From the cell containing the given text, extract its center point as (X, Y) coordinate. 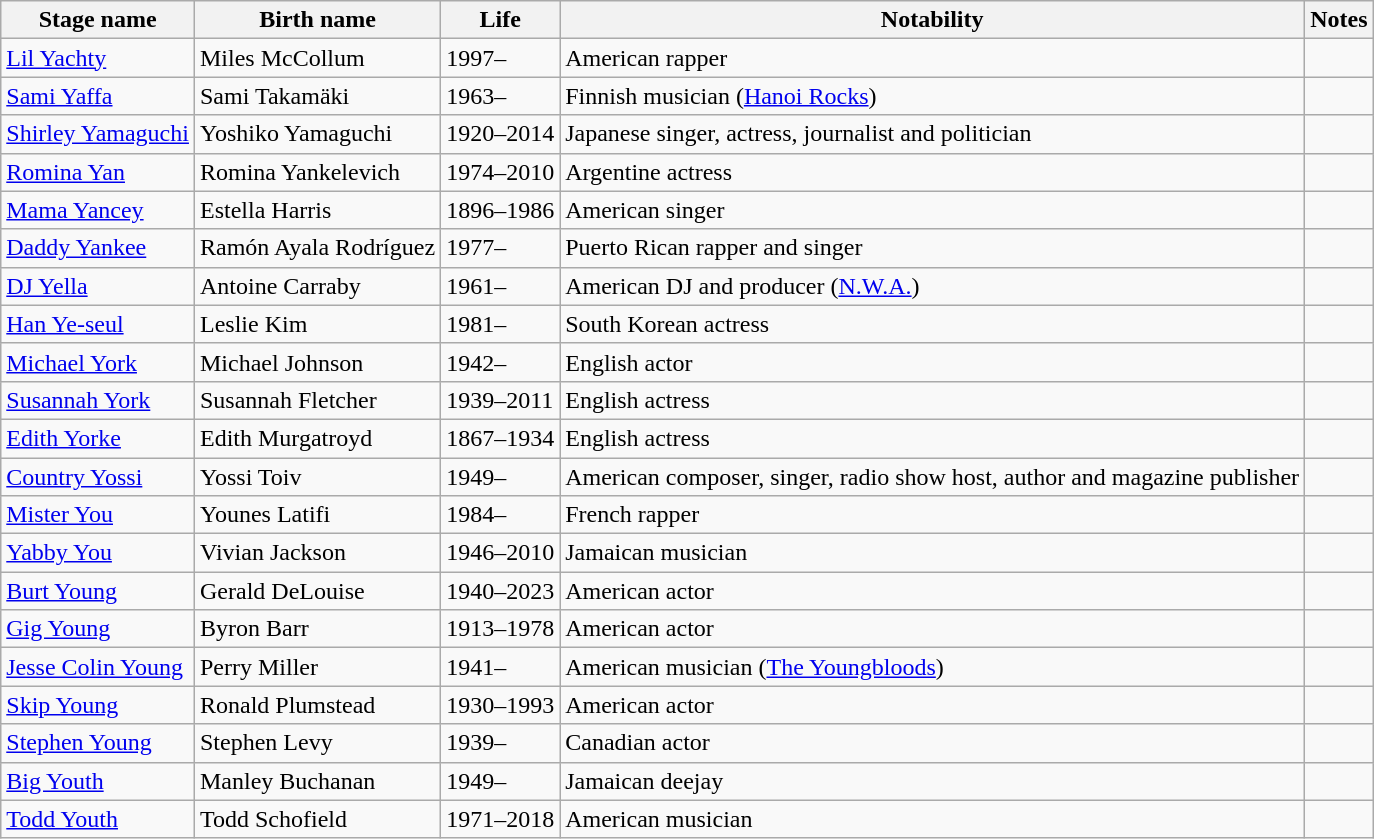
1984– (500, 515)
Finnish musician (Hanoi Rocks) (932, 96)
1896–1986 (500, 210)
Country Yossi (98, 477)
Edith Yorke (98, 438)
Romina Yan (98, 172)
1940–2023 (500, 591)
American DJ and producer (N.W.A.) (932, 286)
Mister You (98, 515)
Daddy Yankee (98, 248)
Birth name (317, 20)
Vivian Jackson (317, 553)
South Korean actress (932, 324)
Michael Johnson (317, 362)
English actor (932, 362)
Romina Yankelevich (317, 172)
Edith Murgatroyd (317, 438)
Leslie Kim (317, 324)
Yoshiko Yamaguchi (317, 134)
Japanese singer, actress, journalist and politician (932, 134)
Notability (932, 20)
French rapper (932, 515)
1920–2014 (500, 134)
Ronald Plumstead (317, 705)
1913–1978 (500, 629)
Gig Young (98, 629)
Stage name (98, 20)
Estella Harris (317, 210)
1939– (500, 743)
Burt Young (98, 591)
DJ Yella (98, 286)
American composer, singer, radio show host, author and magazine publisher (932, 477)
Mama Yancey (98, 210)
Younes Latifi (317, 515)
1867–1934 (500, 438)
American singer (932, 210)
Argentine actress (932, 172)
Stephen Young (98, 743)
Miles McCollum (317, 58)
1930–1993 (500, 705)
1942– (500, 362)
Puerto Rican rapper and singer (932, 248)
Life (500, 20)
Todd Schofield (317, 819)
1981– (500, 324)
American rapper (932, 58)
Han Ye-seul (98, 324)
Shirley Yamaguchi (98, 134)
Perry Miller (317, 667)
Jesse Colin Young (98, 667)
Skip Young (98, 705)
1941– (500, 667)
Ramón Ayala Rodríguez (317, 248)
Sami Takamäki (317, 96)
Susannah Fletcher (317, 400)
1974–2010 (500, 172)
Canadian actor (932, 743)
Lil Yachty (98, 58)
Big Youth (98, 781)
Antoine Carraby (317, 286)
Manley Buchanan (317, 781)
American musician (932, 819)
Michael York (98, 362)
Jamaican musician (932, 553)
Susannah York (98, 400)
Notes (1339, 20)
Sami Yaffa (98, 96)
1946–2010 (500, 553)
Todd Youth (98, 819)
1977– (500, 248)
1963– (500, 96)
Byron Barr (317, 629)
1997– (500, 58)
Jamaican deejay (932, 781)
Gerald DeLouise (317, 591)
American musician (The Youngbloods) (932, 667)
Yabby You (98, 553)
Stephen Levy (317, 743)
1971–2018 (500, 819)
1961– (500, 286)
1939–2011 (500, 400)
Yossi Toiv (317, 477)
